Find where the given text appears and provide that cell's center as [x, y] coordinate. 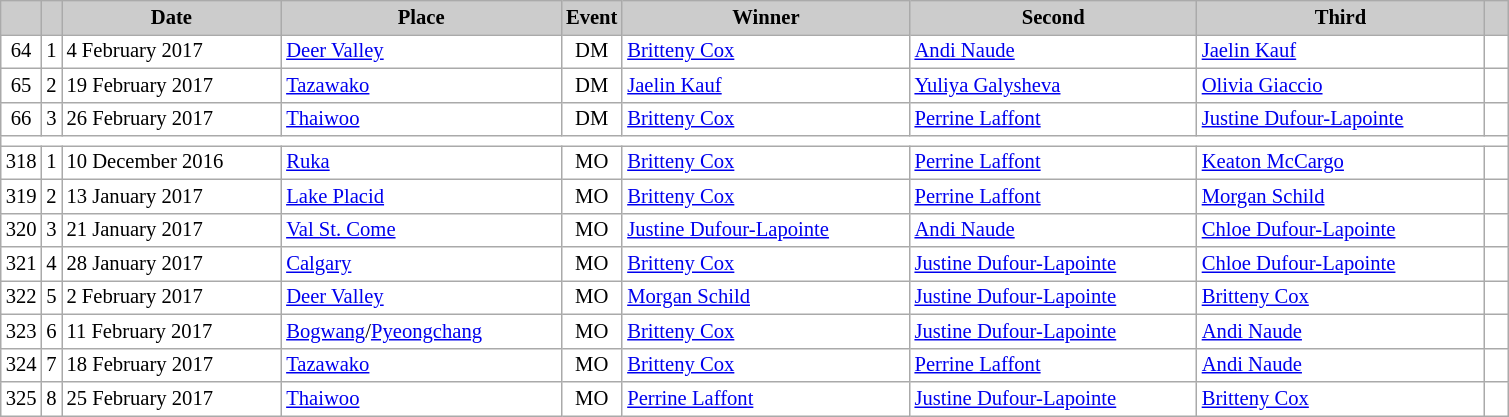
Calgary [421, 263]
26 February 2017 [172, 119]
10 December 2016 [172, 162]
18 February 2017 [172, 365]
21 January 2017 [172, 230]
322 [22, 297]
Olivia Giaccio [1340, 85]
7 [51, 365]
320 [22, 230]
19 February 2017 [172, 85]
319 [22, 196]
4 [51, 263]
Second [1054, 17]
325 [22, 399]
Third [1340, 17]
324 [22, 365]
66 [22, 119]
8 [51, 399]
Bogwang/Pyeongchang [421, 331]
Val St. Come [421, 230]
25 February 2017 [172, 399]
5 [51, 297]
6 [51, 331]
Lake Placid [421, 196]
Winner [766, 17]
321 [22, 263]
2 February 2017 [172, 297]
13 January 2017 [172, 196]
Place [421, 17]
65 [22, 85]
4 February 2017 [172, 51]
28 January 2017 [172, 263]
11 February 2017 [172, 331]
Keaton McCargo [1340, 162]
323 [22, 331]
Ruka [421, 162]
Event [592, 17]
64 [22, 51]
Yuliya Galysheva [1054, 85]
318 [22, 162]
Date [172, 17]
